Determine the [x, y] coordinate at the center of the cell enclosing the given text.  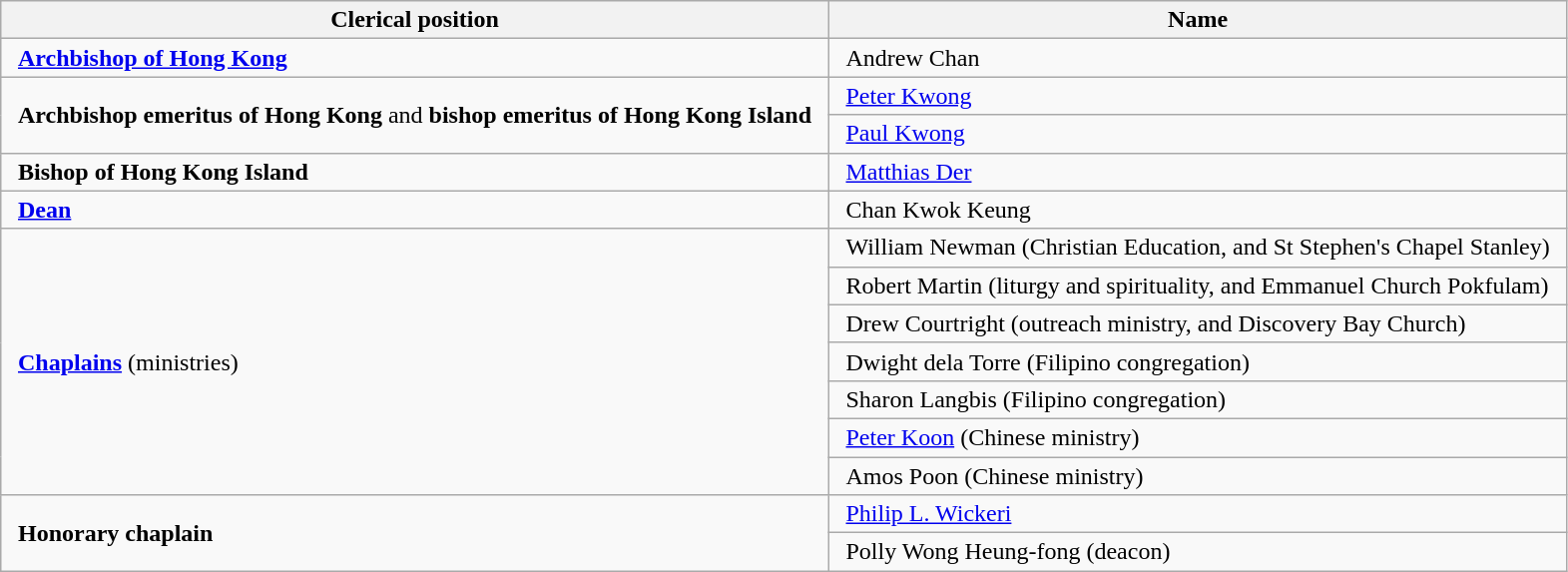
Robert Martin (liturgy and spirituality, and Emmanuel Church Pokfulam) [1198, 286]
Drew Courtright (outreach ministry, and Discovery Bay Church) [1198, 323]
Peter Kwong [1198, 96]
Dwight dela Torre (Filipino congregation) [1198, 361]
Clerical position [415, 20]
Sharon Langbis (Filipino congregation) [1198, 399]
Peter Koon (Chinese ministry) [1198, 437]
Bishop of Hong Kong Island [415, 172]
Honorary chaplain [415, 533]
Andrew Chan [1198, 58]
Amos Poon (Chinese ministry) [1198, 476]
Chan Kwok Keung [1198, 210]
William Newman (Christian Education, and St Stephen's Chapel Stanley) [1198, 248]
Philip L. Wickeri [1198, 514]
Chaplains (ministries) [415, 361]
Polly Wong Heung-fong (deacon) [1198, 552]
Dean [415, 210]
Name [1198, 20]
Archbishop emeritus of Hong Kong and bishop emeritus of Hong Kong Island [415, 115]
Paul Kwong [1198, 134]
Archbishop of Hong Kong [415, 58]
Matthias Der [1198, 172]
